Return [X, Y] of the center of cell containing provided text 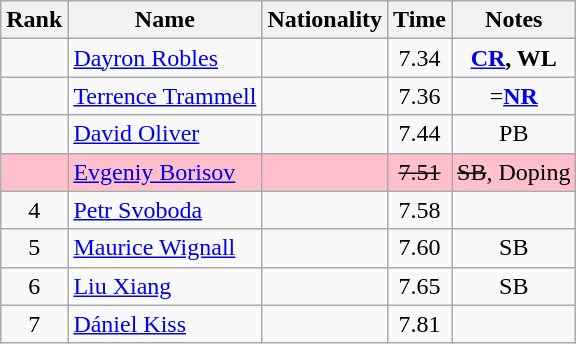
7.58 [420, 210]
7.44 [420, 134]
7.51 [420, 172]
6 [34, 286]
CR, WL [514, 58]
4 [34, 210]
Evgeniy Borisov [165, 172]
7.34 [420, 58]
PB [514, 134]
5 [34, 248]
Dayron Robles [165, 58]
Time [420, 20]
7.81 [420, 324]
Liu Xiang [165, 286]
Name [165, 20]
Nationality [325, 20]
Terrence Trammell [165, 96]
David Oliver [165, 134]
7.36 [420, 96]
Maurice Wignall [165, 248]
Rank [34, 20]
Notes [514, 20]
Dániel Kiss [165, 324]
Petr Svoboda [165, 210]
SB, Doping [514, 172]
7.60 [420, 248]
7.65 [420, 286]
=NR [514, 96]
7 [34, 324]
